Find where the given text appears and provide that cell's center as (x, y) coordinate. 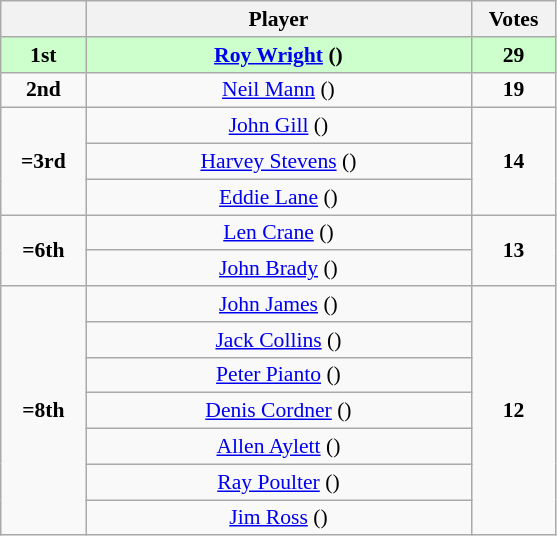
19 (514, 90)
John Gill () (278, 126)
Ray Poulter () (278, 482)
Votes (514, 19)
Roy Wright () (278, 55)
14 (514, 162)
=8th (44, 410)
Harvey Stevens () (278, 162)
=6th (44, 250)
John Brady () (278, 269)
13 (514, 250)
Denis Cordner () (278, 411)
Jack Collins () (278, 340)
12 (514, 410)
Jim Ross () (278, 518)
Allen Aylett () (278, 447)
=3rd (44, 162)
Eddie Lane () (278, 197)
Neil Mann () (278, 90)
29 (514, 55)
1st (44, 55)
Peter Pianto () (278, 375)
2nd (44, 90)
John James () (278, 304)
Len Crane () (278, 233)
Player (278, 19)
